Capture the cell that displays the provided text and extract its [x, y] central coordinate. 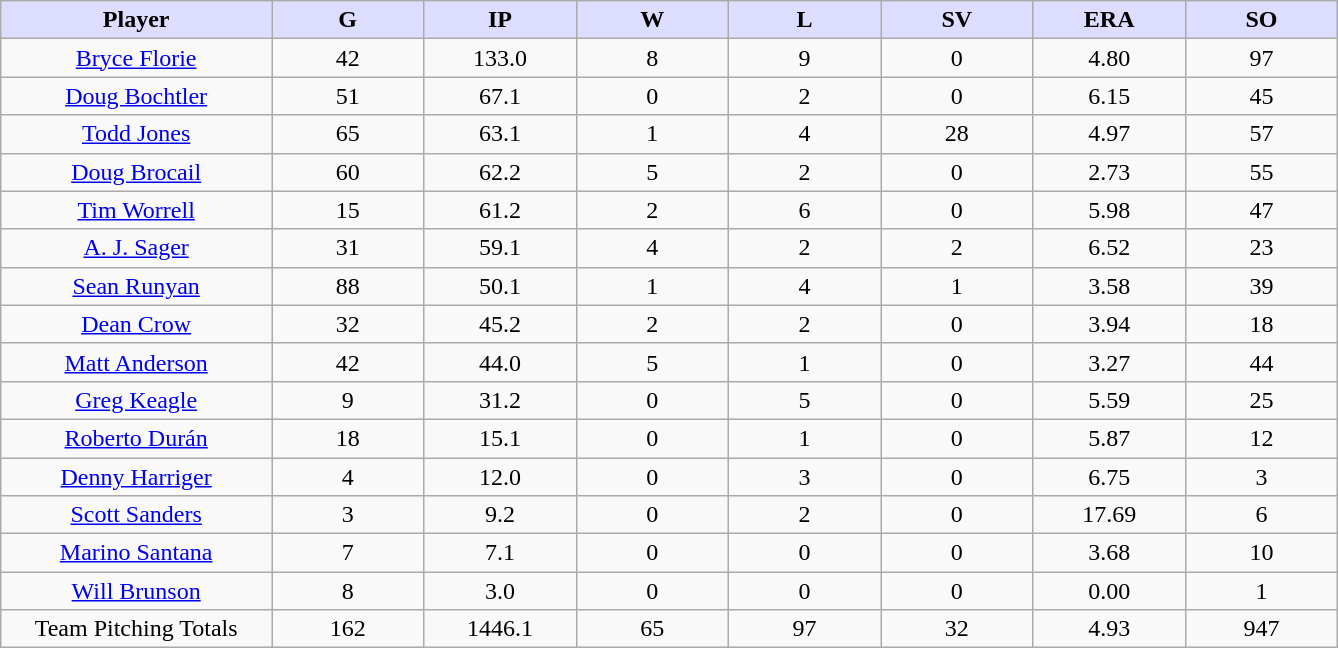
17.69 [1109, 515]
0.00 [1109, 591]
L [804, 20]
133.0 [500, 58]
Team Pitching Totals [136, 629]
2.73 [1109, 172]
4.97 [1109, 134]
Denny Harriger [136, 477]
51 [348, 96]
31 [348, 248]
Tim Worrell [136, 210]
Matt Anderson [136, 362]
5.87 [1109, 438]
39 [1261, 286]
Will Brunson [136, 591]
9.2 [500, 515]
SV [957, 20]
6.52 [1109, 248]
62.2 [500, 172]
10 [1261, 553]
60 [348, 172]
IP [500, 20]
W [652, 20]
5.59 [1109, 400]
ERA [1109, 20]
3.94 [1109, 324]
45.2 [500, 324]
SO [1261, 20]
162 [348, 629]
50.1 [500, 286]
7.1 [500, 553]
Greg Keagle [136, 400]
12.0 [500, 477]
55 [1261, 172]
3.0 [500, 591]
Bryce Florie [136, 58]
45 [1261, 96]
12 [1261, 438]
4.93 [1109, 629]
57 [1261, 134]
Doug Brocail [136, 172]
44.0 [500, 362]
Scott Sanders [136, 515]
15 [348, 210]
G [348, 20]
A. J. Sager [136, 248]
25 [1261, 400]
5.98 [1109, 210]
31.2 [500, 400]
947 [1261, 629]
Sean Runyan [136, 286]
44 [1261, 362]
59.1 [500, 248]
Doug Bochtler [136, 96]
7 [348, 553]
61.2 [500, 210]
6.75 [1109, 477]
47 [1261, 210]
23 [1261, 248]
3.68 [1109, 553]
3.58 [1109, 286]
1446.1 [500, 629]
6.15 [1109, 96]
Marino Santana [136, 553]
88 [348, 286]
15.1 [500, 438]
63.1 [500, 134]
Dean Crow [136, 324]
4.80 [1109, 58]
Todd Jones [136, 134]
3.27 [1109, 362]
67.1 [500, 96]
Roberto Durán [136, 438]
28 [957, 134]
Player [136, 20]
